Return [x, y] of the center of cell containing provided text 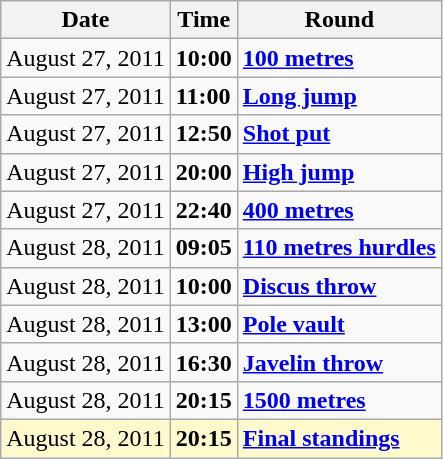
100 metres [339, 58]
Discus throw [339, 286]
High jump [339, 172]
110 metres hurdles [339, 248]
Date [86, 20]
Shot put [339, 134]
Round [339, 20]
22:40 [204, 210]
12:50 [204, 134]
Javelin throw [339, 362]
20:00 [204, 172]
Final standings [339, 438]
09:05 [204, 248]
11:00 [204, 96]
Pole vault [339, 324]
400 metres [339, 210]
16:30 [204, 362]
Time [204, 20]
1500 metres [339, 400]
13:00 [204, 324]
Long jump [339, 96]
